Provide the (X, Y) coordinate of the cell's center where the given text is located.  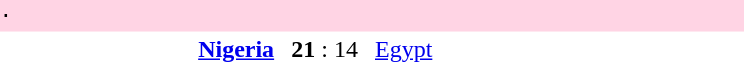
⋅ (372, 16)
